Locate the cell with the specified text and output its [x, y] center coordinate. 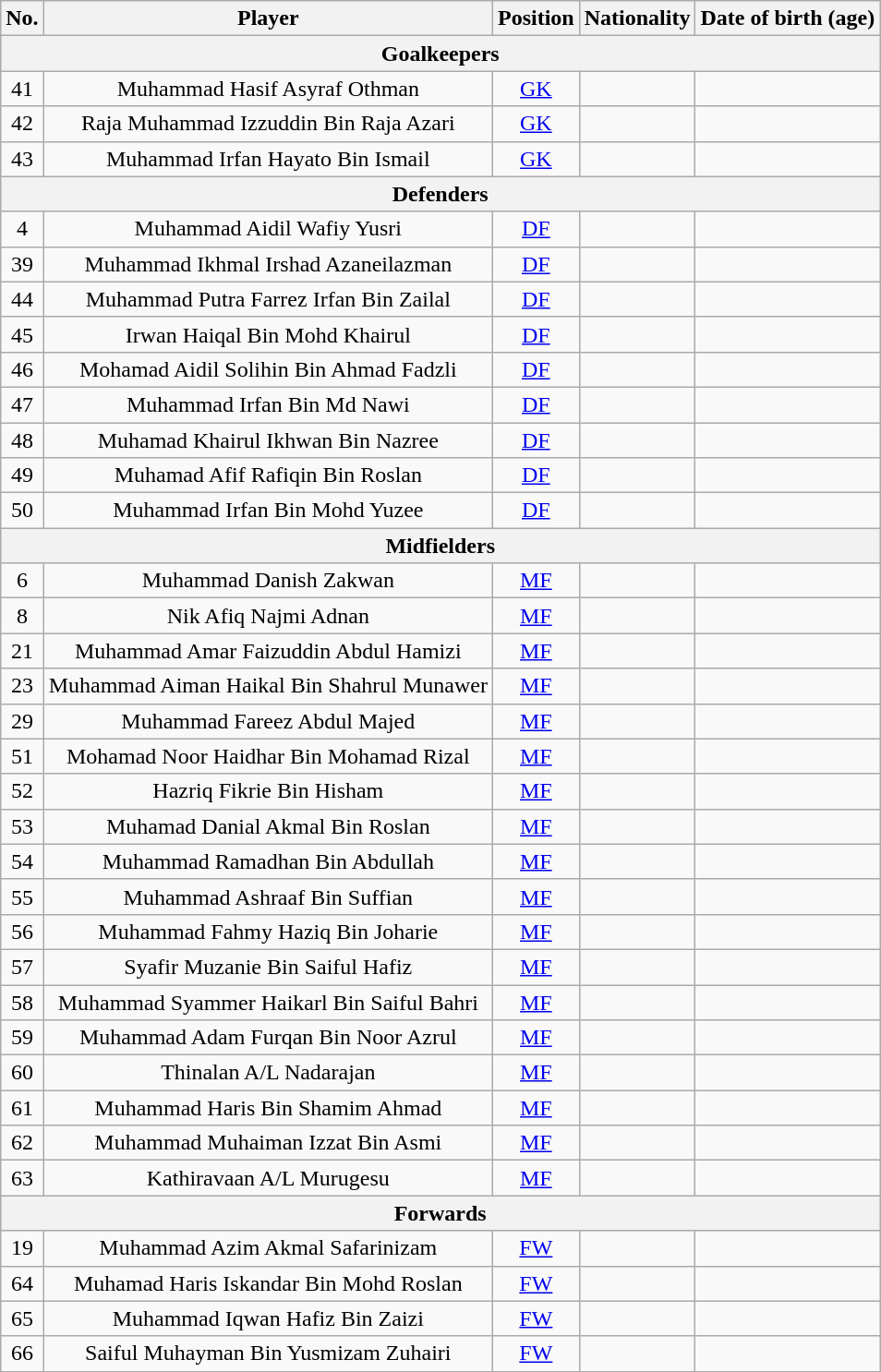
Muhammad Putra Farrez Irfan Bin Zailal [268, 299]
58 [22, 1002]
Muhammad Irfan Bin Mohd Yuzee [268, 511]
4 [22, 229]
Muhammad Aidil Wafiy Yusri [268, 229]
65 [22, 1318]
Muhammad Danish Zakwan [268, 581]
Raja Muhammad Izzuddin Bin Raja Azari [268, 124]
59 [22, 1038]
Midfielders [440, 546]
Muhammad Muhaiman Izzat Bin Asmi [268, 1143]
23 [22, 686]
Goalkeepers [440, 54]
Muhamad Haris Iskandar Bin Mohd Roslan [268, 1283]
57 [22, 967]
Muhammad Irfan Hayato Bin Ismail [268, 159]
54 [22, 861]
42 [22, 124]
60 [22, 1073]
Kathiravaan A/L Murugesu [268, 1178]
No. [22, 18]
Muhammad Iqwan Hafiz Bin Zaizi [268, 1318]
Muhammad Hasif Asyraf Othman [268, 89]
Thinalan A/L Nadarajan [268, 1073]
19 [22, 1248]
Defenders [440, 194]
Muhammad Ashraaf Bin Suffian [268, 897]
Date of birth (age) [788, 18]
Muhammad Ikhmal Irshad Azaneilazman [268, 264]
Syafir Muzanie Bin Saiful Hafiz [268, 967]
29 [22, 721]
Nik Afiq Najmi Adnan [268, 616]
45 [22, 334]
Muhammad Haris Bin Shamim Ahmad [268, 1108]
21 [22, 651]
53 [22, 826]
Muhammad Syammer Haikarl Bin Saiful Bahri [268, 1002]
56 [22, 932]
Nationality [637, 18]
Irwan Haiqal Bin Mohd Khairul [268, 334]
63 [22, 1178]
Muhammad Adam Furqan Bin Noor Azrul [268, 1038]
Mohamad Noor Haidhar Bin Mohamad Rizal [268, 756]
Muhammad Aiman Haikal Bin Shahrul Munawer [268, 686]
66 [22, 1354]
52 [22, 791]
8 [22, 616]
Muhamad Afif Rafiqin Bin Roslan [268, 475]
Muhamad Khairul Ikhwan Bin Nazree [268, 440]
Muhammad Ramadhan Bin Abdullah [268, 861]
41 [22, 89]
Mohamad Aidil Solihin Bin Ahmad Fadzli [268, 369]
Hazriq Fikrie Bin Hisham [268, 791]
51 [22, 756]
Muhammad Azim Akmal Safarinizam [268, 1248]
44 [22, 299]
6 [22, 581]
Position [536, 18]
50 [22, 511]
Player [268, 18]
49 [22, 475]
Muhammad Irfan Bin Md Nawi [268, 404]
Saiful Muhayman Bin Yusmizam Zuhairi [268, 1354]
Muhammad Amar Faizuddin Abdul Hamizi [268, 651]
55 [22, 897]
62 [22, 1143]
48 [22, 440]
Muhamad Danial Akmal Bin Roslan [268, 826]
64 [22, 1283]
Muhammad Fareez Abdul Majed [268, 721]
Forwards [440, 1213]
Muhammad Fahmy Haziq Bin Joharie [268, 932]
43 [22, 159]
39 [22, 264]
47 [22, 404]
46 [22, 369]
61 [22, 1108]
